Detect which cell encompasses the target text, then output its (X, Y) center coordinate. 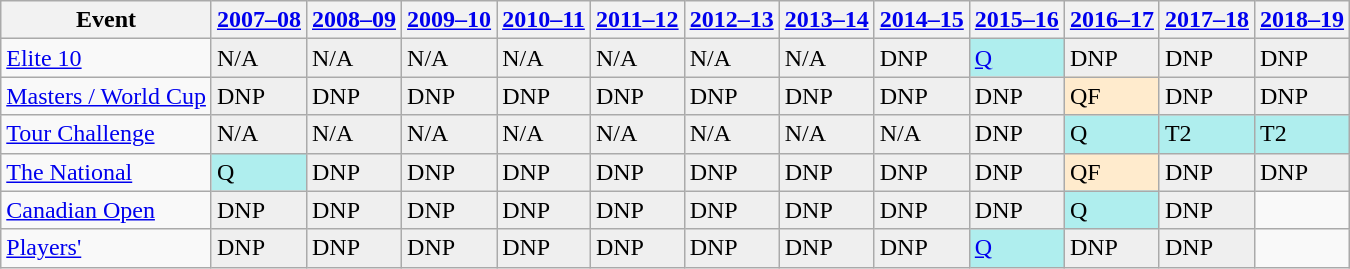
Event (106, 20)
2015–16 (1016, 20)
2007–08 (258, 20)
2018–19 (1302, 20)
Elite 10 (106, 58)
2010–11 (544, 20)
Masters / World Cup (106, 96)
2013–14 (826, 20)
2008–09 (354, 20)
Tour Challenge (106, 134)
Canadian Open (106, 210)
2012–13 (732, 20)
2017–18 (1206, 20)
The National (106, 172)
2016–17 (1112, 20)
2009–10 (450, 20)
2014–15 (922, 20)
Players' (106, 248)
2011–12 (637, 20)
